Identify which cell holds the provided text, then report its (x, y) central coordinate. 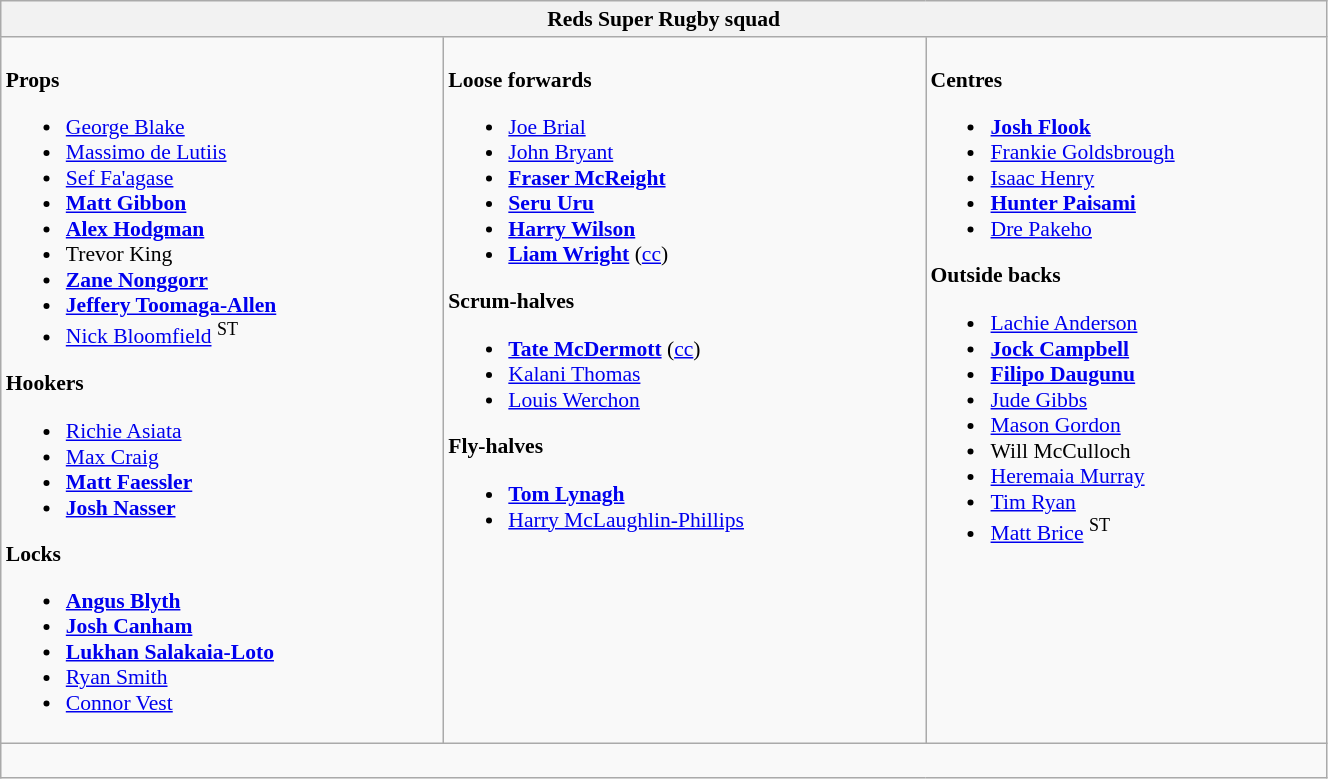
Reds Super Rugby squad (664, 19)
